Return the (X, Y) coordinate for the center point of the cell that contains the specified text.  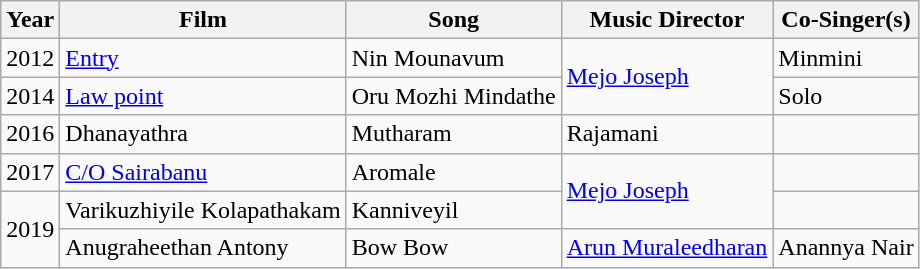
Oru Mozhi Mindathe (454, 96)
Rajamani (667, 134)
Arun Muraleedharan (667, 248)
Dhanayathra (203, 134)
Year (30, 20)
2012 (30, 58)
Music Director (667, 20)
Co-Singer(s) (846, 20)
2019 (30, 229)
Anannya Nair (846, 248)
Anugraheethan Antony (203, 248)
Varikuzhiyile Kolapathakam (203, 210)
2014 (30, 96)
Song (454, 20)
Bow Bow (454, 248)
Aromale (454, 172)
2017 (30, 172)
Mutharam (454, 134)
Law point (203, 96)
2016 (30, 134)
Nin Mounavum (454, 58)
Kanniveyil (454, 210)
Film (203, 20)
C/O Sairabanu (203, 172)
Entry (203, 58)
Solo (846, 96)
Minmini (846, 58)
